Identify which cell holds the provided text, then report its (X, Y) central coordinate. 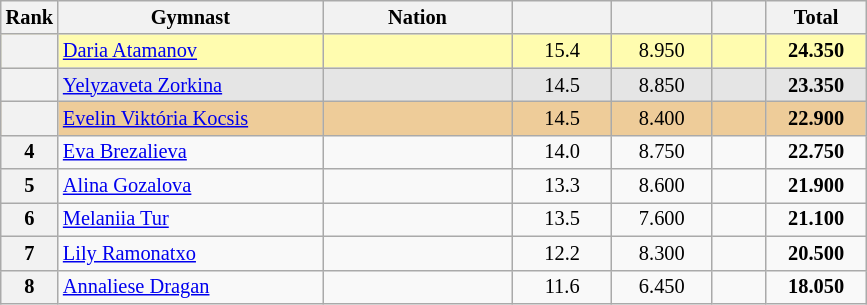
7.600 (662, 219)
Eva Brezalieva (190, 152)
20.500 (816, 253)
24.350 (816, 51)
8.400 (662, 118)
Gymnast (190, 17)
13.5 (562, 219)
6 (30, 219)
Melaniia Tur (190, 219)
Annaliese Dragan (190, 287)
8.750 (662, 152)
7 (30, 253)
21.100 (816, 219)
14.0 (562, 152)
13.3 (562, 186)
21.900 (816, 186)
8.850 (662, 85)
18.050 (816, 287)
15.4 (562, 51)
Daria Atamanov (190, 51)
Rank (30, 17)
22.750 (816, 152)
22.900 (816, 118)
Total (816, 17)
8 (30, 287)
Yelyzaveta Zorkina (190, 85)
4 (30, 152)
8.600 (662, 186)
23.350 (816, 85)
12.2 (562, 253)
Lily Ramonatxo (190, 253)
8.300 (662, 253)
8.950 (662, 51)
11.6 (562, 287)
6.450 (662, 287)
Nation (418, 17)
Evelin Viktória Kocsis (190, 118)
Alina Gozalova (190, 186)
5 (30, 186)
